Search for the cell housing the specified text and yield its (X, Y) center coordinate. 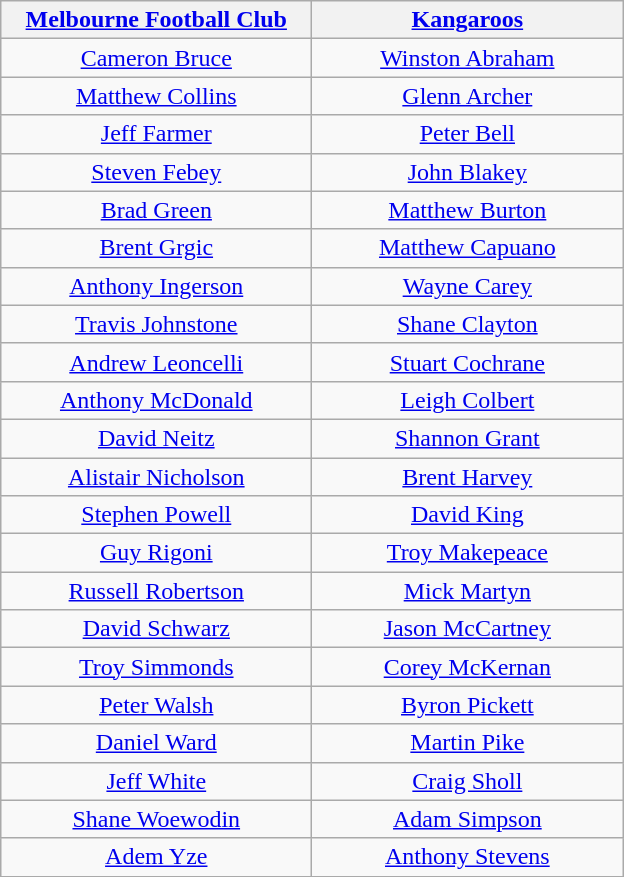
Kangaroos (468, 20)
Troy Simmonds (156, 667)
Melbourne Football Club (156, 20)
Anthony Ingerson (156, 286)
Shannon Grant (468, 438)
Russell Robertson (156, 591)
Corey McKernan (468, 667)
Alistair Nicholson (156, 477)
David King (468, 515)
Peter Bell (468, 134)
Craig Sholl (468, 781)
Stuart Cochrane (468, 362)
Travis Johnstone (156, 324)
Guy Rigoni (156, 553)
Daniel Ward (156, 743)
Brent Harvey (468, 477)
Leigh Colbert (468, 400)
Steven Febey (156, 172)
Adem Yze (156, 857)
Troy Makepeace (468, 553)
Anthony Stevens (468, 857)
Stephen Powell (156, 515)
Wayne Carey (468, 286)
Martin Pike (468, 743)
Brad Green (156, 210)
Jeff White (156, 781)
Matthew Collins (156, 96)
Anthony McDonald (156, 400)
Mick Martyn (468, 591)
Jason McCartney (468, 629)
David Schwarz (156, 629)
Winston Abraham (468, 58)
Byron Pickett (468, 705)
Brent Grgic (156, 248)
Glenn Archer (468, 96)
David Neitz (156, 438)
Cameron Bruce (156, 58)
Shane Woewodin (156, 819)
Peter Walsh (156, 705)
John Blakey (468, 172)
Adam Simpson (468, 819)
Matthew Capuano (468, 248)
Matthew Burton (468, 210)
Jeff Farmer (156, 134)
Andrew Leoncelli (156, 362)
Shane Clayton (468, 324)
